Find where the given text appears and provide that cell's center as [x, y] coordinate. 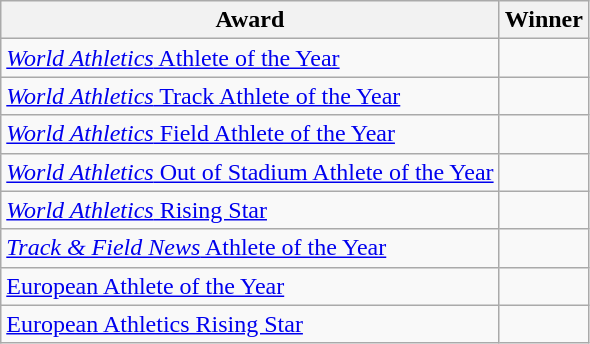
Winner [544, 20]
Track & Field News Athlete of the Year [250, 248]
European Athletics Rising Star [250, 324]
World Athletics Track Athlete of the Year [250, 96]
World Athletics Rising Star [250, 210]
Award [250, 20]
World Athletics Field Athlete of the Year [250, 134]
European Athlete of the Year [250, 286]
World Athletics Out of Stadium Athlete of the Year [250, 172]
World Athletics Athlete of the Year [250, 58]
